Locate the cell with the specified text and output its (X, Y) center coordinate. 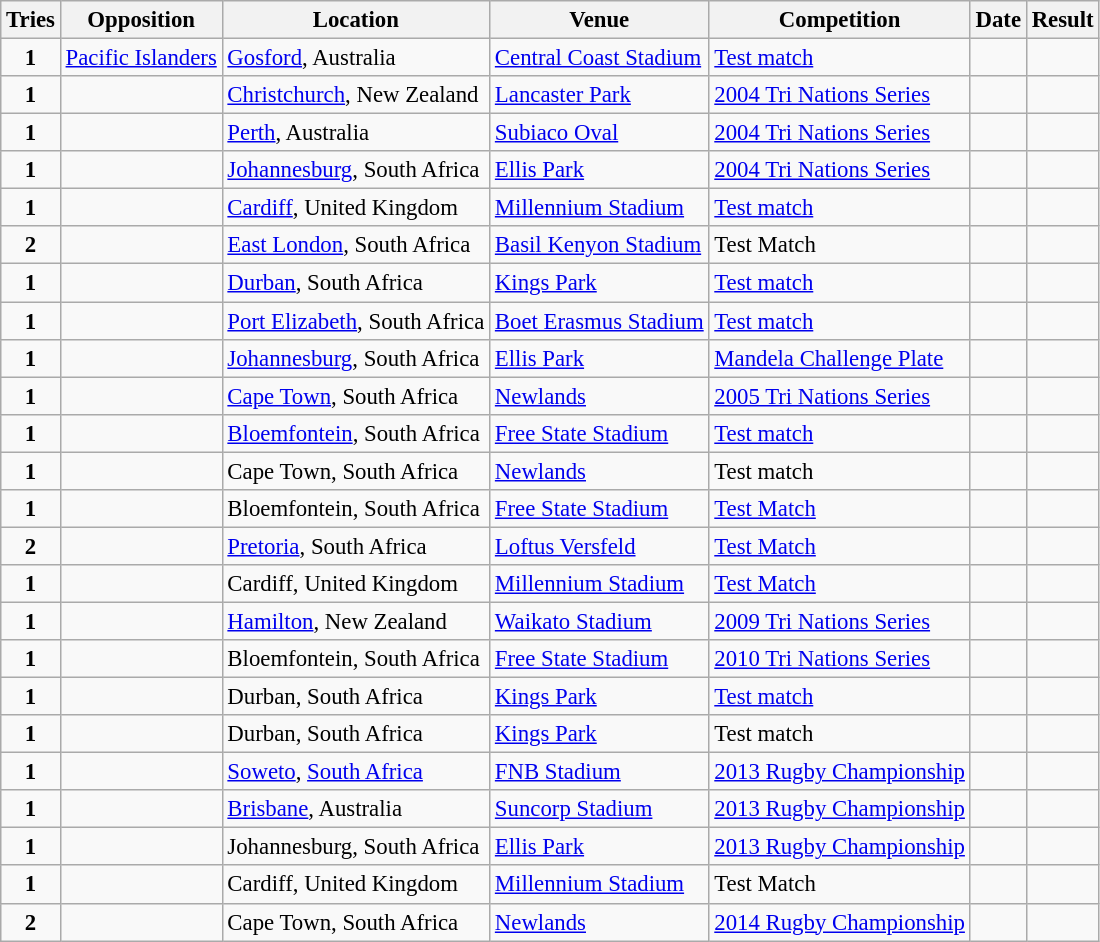
Location (356, 20)
Subiaco Oval (600, 133)
Christchurch, New Zealand (356, 95)
Venue (600, 20)
East London, South Africa (356, 245)
Opposition (141, 20)
Boet Erasmus Stadium (600, 321)
Central Coast Stadium (600, 58)
Result (1062, 20)
Mandela Challenge Plate (840, 358)
2010 Tri Nations Series (840, 659)
Competition (840, 20)
Port Elizabeth, South Africa (356, 321)
Soweto, South Africa (356, 772)
Waikato Stadium (600, 621)
2005 Tri Nations Series (840, 396)
Loftus Versfeld (600, 546)
2009 Tri Nations Series (840, 621)
Basil Kenyon Stadium (600, 245)
Gosford, Australia (356, 58)
Pacific Islanders (141, 58)
Date (998, 20)
Tries (31, 20)
Suncorp Stadium (600, 809)
Lancaster Park (600, 95)
Brisbane, Australia (356, 809)
Perth, Australia (356, 133)
Hamilton, New Zealand (356, 621)
2014 Rugby Championship (840, 922)
Pretoria, South Africa (356, 546)
FNB Stadium (600, 772)
